Provide the (X, Y) coordinate of the cell's center where the given text is located.  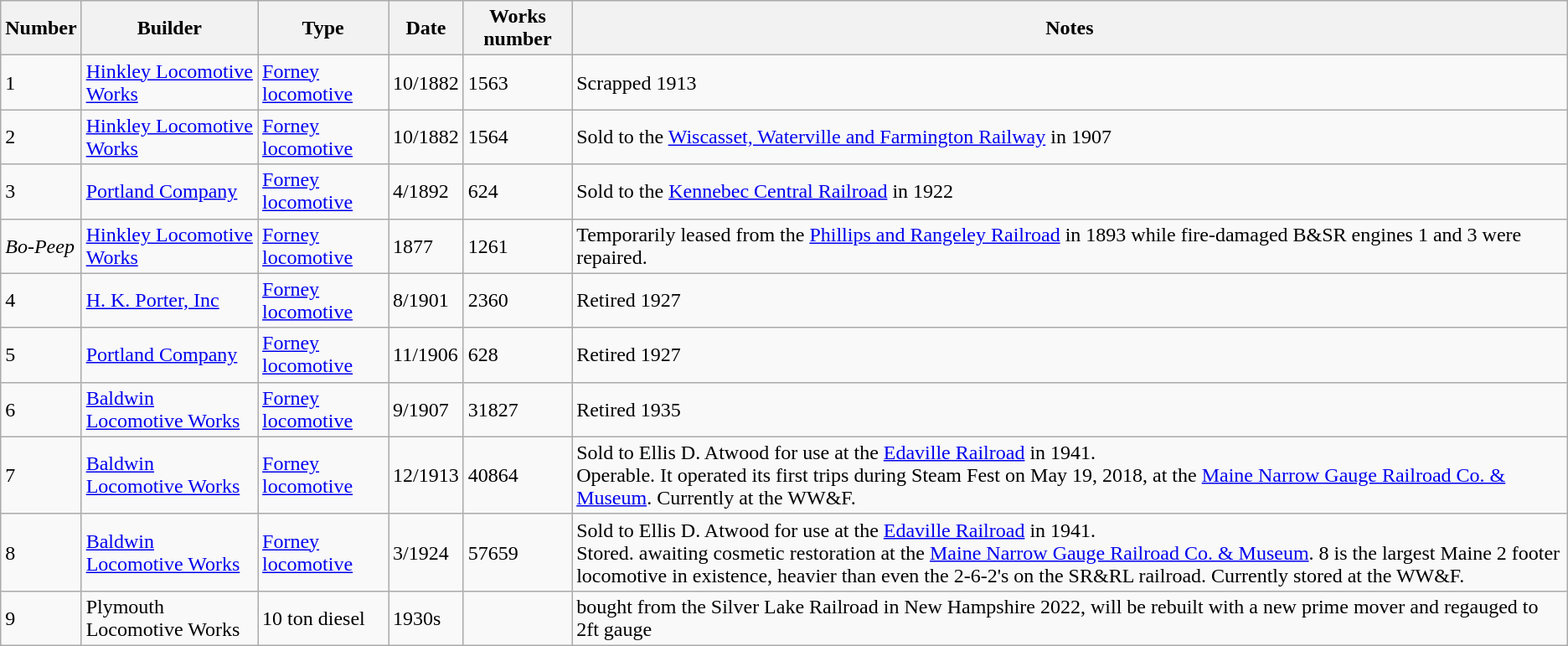
4 (41, 300)
9 (41, 618)
7 (41, 475)
Date (426, 28)
1 (41, 82)
6 (41, 409)
57659 (518, 552)
4/1892 (426, 191)
Bo-Peep (41, 246)
Works number (518, 28)
Builder (169, 28)
628 (518, 355)
5 (41, 355)
Sold to the Kennebec Central Railroad in 1922 (1070, 191)
8/1901 (426, 300)
624 (518, 191)
Sold to the Wiscasset, Waterville and Farmington Railway in 1907 (1070, 137)
Plymouth Locomotive Works (169, 618)
1261 (518, 246)
12/1913 (426, 475)
3 (41, 191)
Type (323, 28)
1930s (426, 618)
9/1907 (426, 409)
Number (41, 28)
31827 (518, 409)
Retired 1935 (1070, 409)
Scrapped 1913 (1070, 82)
2 (41, 137)
1877 (426, 246)
40864 (518, 475)
Temporarily leased from the Phillips and Rangeley Railroad in 1893 while fire-damaged B&SR engines 1 and 3 were repaired. (1070, 246)
10 ton diesel (323, 618)
3/1924 (426, 552)
1563 (518, 82)
11/1906 (426, 355)
bought from the Silver Lake Railroad in New Hampshire 2022, will be rebuilt with a new prime mover and regauged to 2ft gauge (1070, 618)
H. K. Porter, Inc (169, 300)
Notes (1070, 28)
2360 (518, 300)
8 (41, 552)
1564 (518, 137)
